From the cell containing the given text, extract its center point as (X, Y) coordinate. 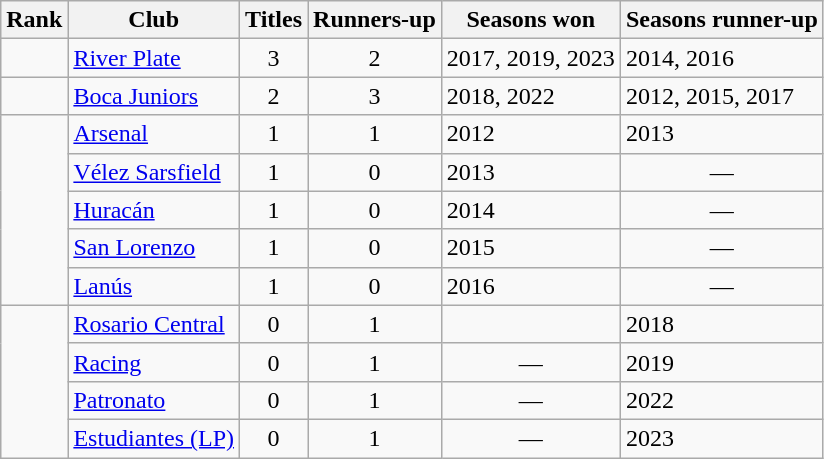
2015 (530, 248)
2012, 2015, 2017 (722, 96)
Boca Juniors (154, 96)
Titles (274, 20)
Rank (34, 20)
Racing (154, 362)
2014, 2016 (722, 58)
San Lorenzo (154, 248)
2018 (722, 324)
2014 (530, 210)
2012 (530, 134)
Lanús (154, 286)
Estudiantes (LP) (154, 438)
2017, 2019, 2023 (530, 58)
2019 (722, 362)
2023 (722, 438)
Arsenal (154, 134)
Runners-up (375, 20)
2016 (530, 286)
Huracán (154, 210)
Vélez Sarsfield (154, 172)
Club (154, 20)
Seasons runner-up (722, 20)
Patronato (154, 400)
2018, 2022 (530, 96)
River Plate (154, 58)
Rosario Central (154, 324)
Seasons won (530, 20)
2022 (722, 400)
